Extract the [X, Y] coordinate from the center of the cell holding the provided text.  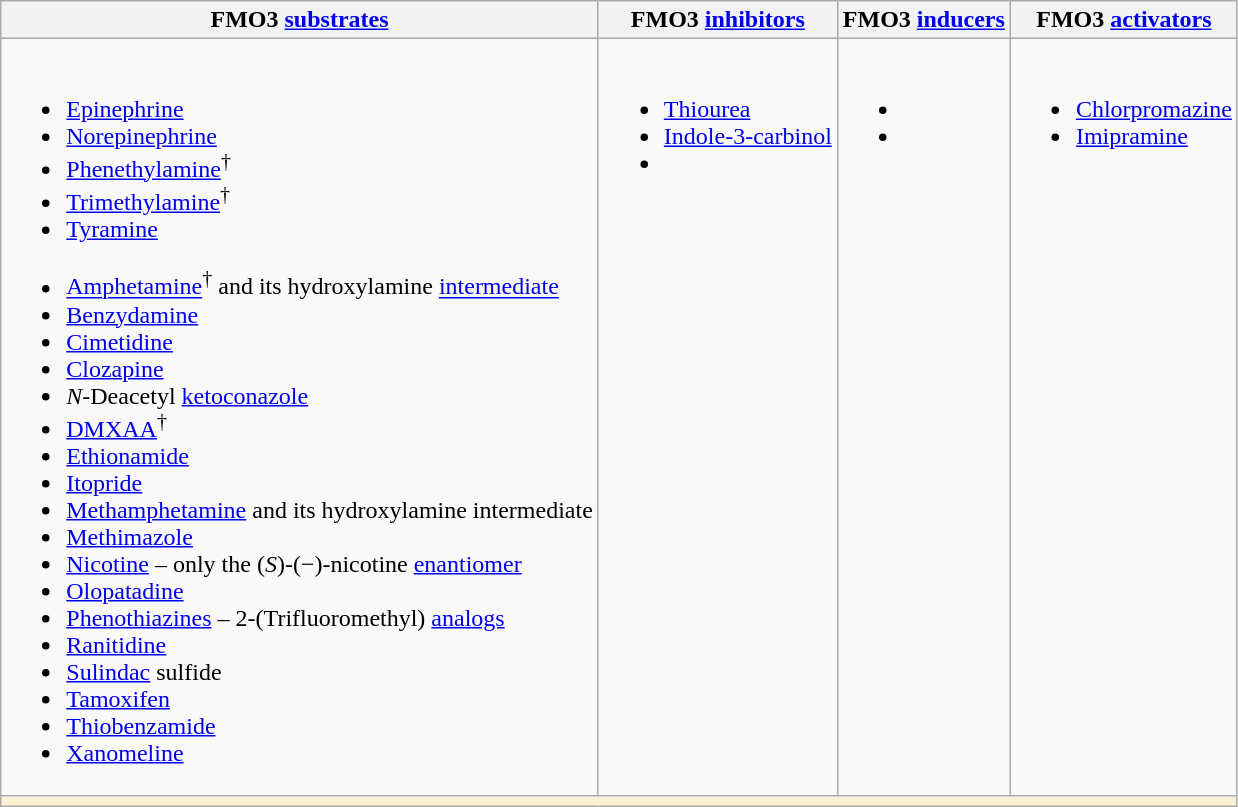
FMO3 inducers [924, 20]
ThioureaIndole-3-carbinol [718, 418]
FMO3 activators [1124, 20]
ChlorpromazineImipramine [1124, 418]
FMO3 inhibitors [718, 20]
FMO3 substrates [300, 20]
